Pinpoint the cell where the given text exists, returning its [x, y] midpoint coordinate. 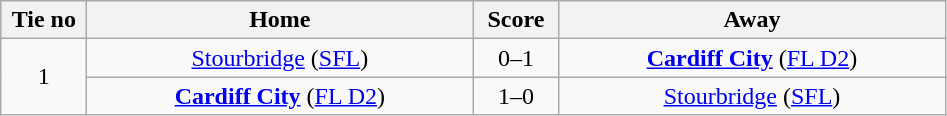
0–1 [516, 58]
Home [280, 20]
1 [44, 77]
Tie no [44, 20]
Score [516, 20]
Away [752, 20]
1–0 [516, 96]
